Capture the cell that displays the provided text and extract its [x, y] central coordinate. 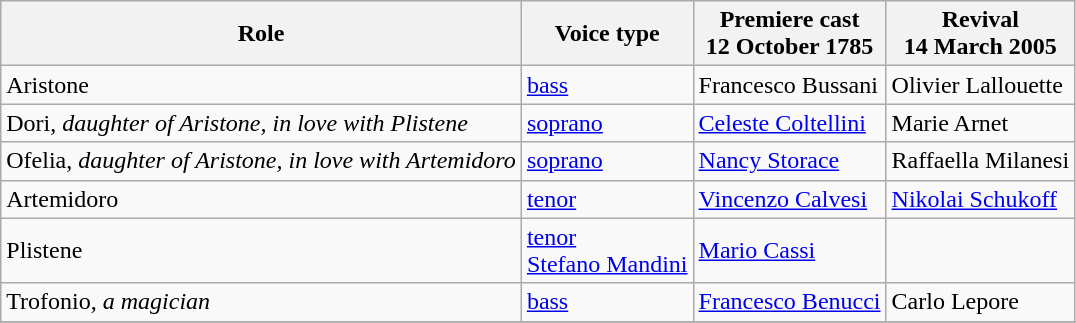
Celeste Coltellini [790, 123]
Mario Cassi [790, 250]
Premiere cast12 October 1785 [790, 34]
Role [262, 34]
Artemidoro [262, 199]
Trofonio, a magician [262, 302]
Nancy Storace [790, 161]
Nikolai Schukoff [980, 199]
tenorStefano Mandini [607, 250]
Raffaella Milanesi [980, 161]
Francesco Bussani [790, 85]
Voice type [607, 34]
Francesco Benucci [790, 302]
Aristone [262, 85]
tenor [607, 199]
Vincenzo Calvesi [790, 199]
Marie Arnet [980, 123]
Plistene [262, 250]
Revival14 March 2005 [980, 34]
Dori, daughter of Aristone, in love with Plistene [262, 123]
Carlo Lepore [980, 302]
Olivier Lallouette [980, 85]
Ofelia, daughter of Aristone, in love with Artemidoro [262, 161]
